Scan for the cell matching the given text and deliver its (x, y) coordinate at center. 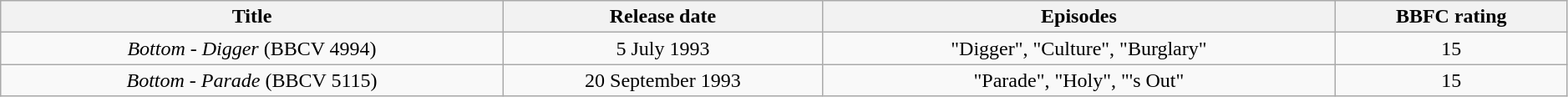
Bottom - Parade (BBCV 5115) (252, 80)
"Parade", "Holy", "'s Out" (1079, 80)
Title (252, 17)
20 September 1993 (662, 80)
BBFC rating (1451, 17)
Bottom - Digger (BBCV 4994) (252, 48)
"Digger", "Culture", "Burglary" (1079, 48)
Episodes (1079, 17)
Release date (662, 17)
5 July 1993 (662, 48)
